Identify which cell holds the provided text, then report its [x, y] central coordinate. 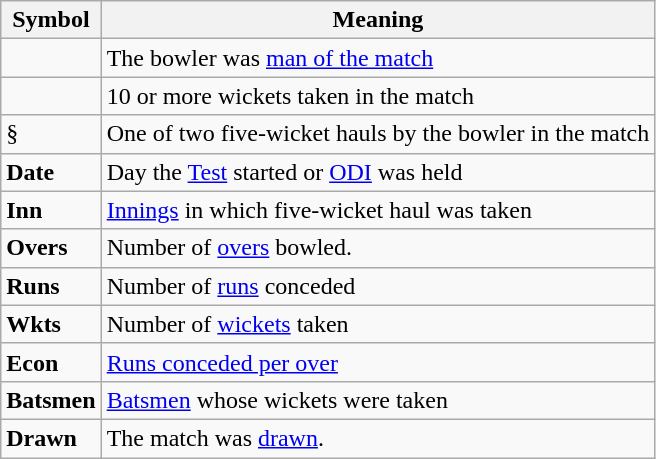
Batsmen [51, 400]
Number of overs bowled. [378, 248]
Runs [51, 286]
Runs conceded per over [378, 362]
Date [51, 172]
The bowler was man of the match [378, 58]
Wkts [51, 324]
Inn [51, 210]
Symbol [51, 20]
One of two five-wicket hauls by the bowler in the match [378, 134]
Econ [51, 362]
Overs [51, 248]
Batsmen whose wickets were taken [378, 400]
10 or more wickets taken in the match [378, 96]
Drawn [51, 438]
Meaning [378, 20]
Innings in which five-wicket haul was taken [378, 210]
Number of wickets taken [378, 324]
Day the Test started or ODI was held [378, 172]
§ [51, 134]
The match was drawn. [378, 438]
Number of runs conceded [378, 286]
